Search for the cell housing the specified text and yield its [X, Y] center coordinate. 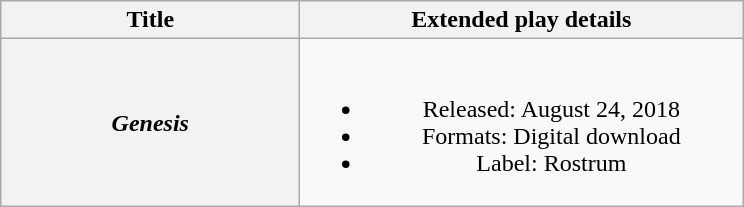
Extended play details [522, 20]
Released: August 24, 2018Formats: Digital downloadLabel: Rostrum [522, 122]
Genesis [150, 122]
Title [150, 20]
